Find where the given text appears and provide that cell's center as [x, y] coordinate. 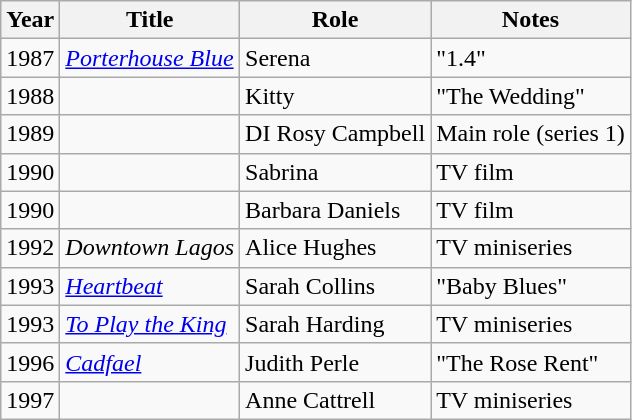
1996 [30, 362]
Sarah Collins [336, 286]
1988 [30, 96]
"The Rose Rent" [531, 362]
1989 [30, 134]
Role [336, 20]
Title [150, 20]
To Play the King [150, 324]
1987 [30, 58]
Kitty [336, 96]
"1.4" [531, 58]
Heartbeat [150, 286]
"Baby Blues" [531, 286]
Porterhouse Blue [150, 58]
Main role (series 1) [531, 134]
Notes [531, 20]
Year [30, 20]
1992 [30, 248]
1997 [30, 400]
Judith Perle [336, 362]
Sarah Harding [336, 324]
Barbara Daniels [336, 210]
Sabrina [336, 172]
DI Rosy Campbell [336, 134]
Downtown Lagos [150, 248]
"The Wedding" [531, 96]
Serena [336, 58]
Cadfael [150, 362]
Anne Cattrell [336, 400]
Alice Hughes [336, 248]
